Determine the (x, y) coordinate at the center of the cell enclosing the given text.  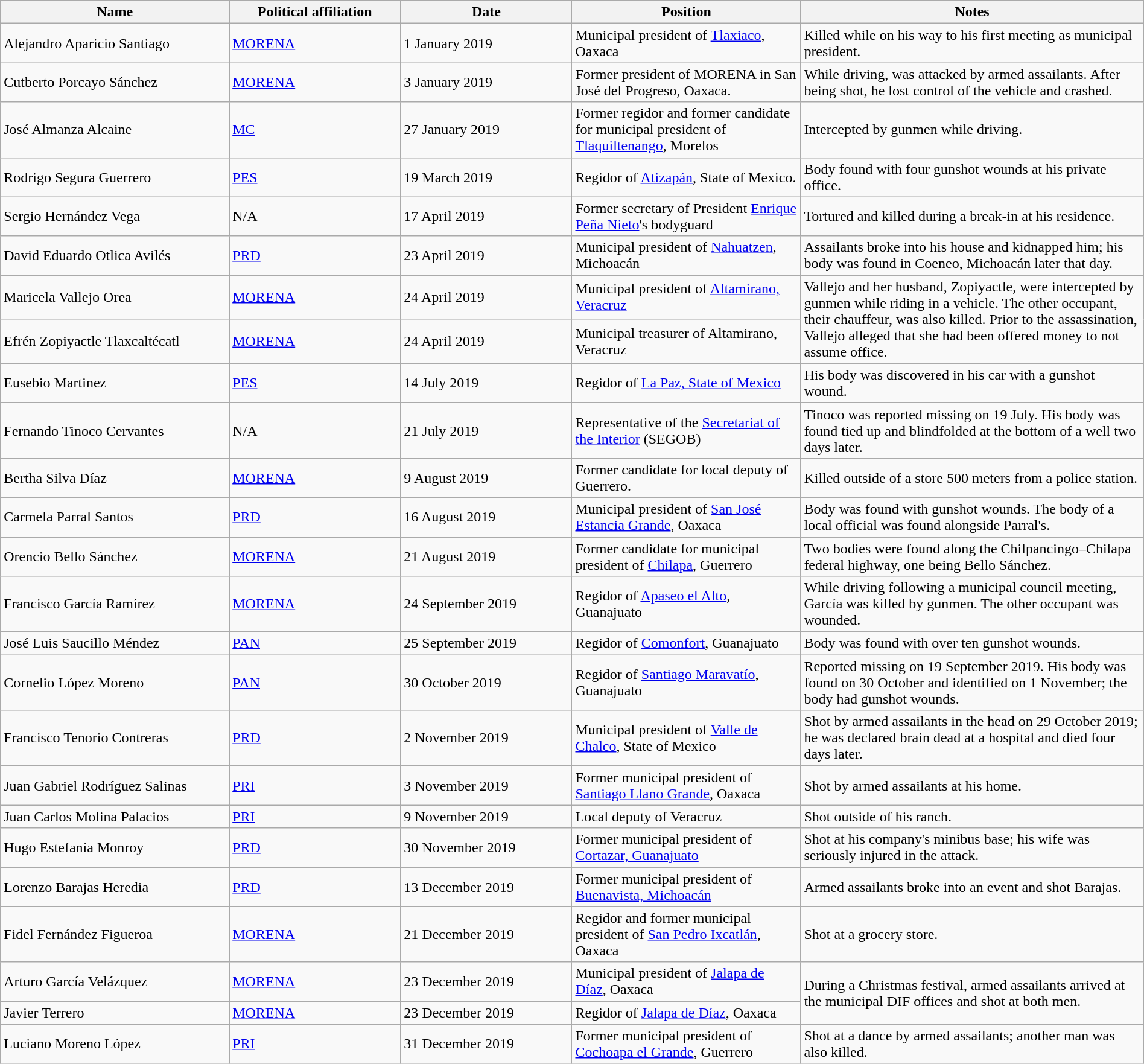
Local deputy of Veracruz (687, 817)
Municipal president of Tlaxiaco, Oaxaca (687, 43)
Shot by armed assailants in the head on 29 October 2019; he was declared brain dead at a hospital and died four days later. (972, 738)
Juan Carlos Molina Palacios (115, 817)
Regidor of Comonfort, Guanajuato (687, 643)
Shot by armed assailants at his home. (972, 786)
Arturo García Velázquez (115, 981)
Two bodies were found along the Chilpancingo–Chilapa federal highway, one being Bello Sánchez. (972, 556)
José Luis Saucillo Méndez (115, 643)
Shot at a grocery store. (972, 934)
Efrén Zopiyactle Tlaxcaltécatl (115, 342)
Cutberto Porcayo Sánchez (115, 82)
23 April 2019 (486, 256)
21 August 2019 (486, 556)
Sergio Hernández Vega (115, 216)
Fidel Fernández Figueroa (115, 934)
Bertha Silva Díaz (115, 478)
Political affiliation (315, 12)
Killed while on his way to his first meeting as municipal president. (972, 43)
José Almanza Alcaine (115, 130)
30 October 2019 (486, 683)
Lorenzo Barajas Heredia (115, 887)
Intercepted by gunmen while driving. (972, 130)
21 December 2019 (486, 934)
Municipal president of Jalapa de Díaz, Oaxaca (687, 981)
30 November 2019 (486, 847)
Eusebio Martinez (115, 383)
3 November 2019 (486, 786)
Notes (972, 12)
Fernando Tinoco Cervantes (115, 430)
21 July 2019 (486, 430)
Hugo Estefanía Monroy (115, 847)
During a Christmas festival, armed assailants arrived at the municipal DIF offices and shot at both men. (972, 993)
Date (486, 12)
Municipal president of San José Estancia Grande, Oaxaca (687, 517)
Municipal treasurer of Altamirano, Veracruz (687, 342)
Alejandro Aparicio Santiago (115, 43)
24 September 2019 (486, 604)
Former municipal president of Cochoapa el Grande, Guerrero (687, 1044)
Regidor of Atizapán, State of Mexico. (687, 177)
While driving, was attacked by armed assailants. After being shot, he lost control of the vehicle and crashed. (972, 82)
27 January 2019 (486, 130)
MC (315, 130)
Regidor of La Paz, State of Mexico (687, 383)
Tinoco was reported missing on 19 July. His body was found tied up and blindfolded at the bottom of a well two days later. (972, 430)
Assailants broke into his house and kidnapped him; his body was found in Coeneo, Michoacán later that day. (972, 256)
Reported missing on 19 September 2019. His body was found on 30 October and identified on 1 November; the body had gunshot wounds. (972, 683)
Former president of MORENA in San José del Progreso, Oaxaca. (687, 82)
Regidor of Jalapa de Díaz, Oaxaca (687, 1013)
Shot at his company's minibus base; his wife was seriously injured in the attack. (972, 847)
Killed outside of a store 500 meters from a police station. (972, 478)
1 January 2019 (486, 43)
19 March 2019 (486, 177)
His body was discovered in his car with a gunshot wound. (972, 383)
25 September 2019 (486, 643)
Name (115, 12)
Shot outside of his ranch. (972, 817)
Body found with four gunshot wounds at his private office. (972, 177)
Juan Gabriel Rodríguez Salinas (115, 786)
Former municipal president of Buenavista, Michoacán (687, 887)
Municipal president of Nahuatzen, Michoacán (687, 256)
Shot at a dance by armed assailants; another man was also killed. (972, 1044)
Body was found with over ten gunshot wounds. (972, 643)
Orencio Bello Sánchez (115, 556)
Former municipal president of Santiago Llano Grande, Oaxaca (687, 786)
Regidor and former municipal president of San Pedro Ixcatlán, Oaxaca (687, 934)
9 November 2019 (486, 817)
Former regidor and former candidate for municipal president of Tlaquiltenango, Morelos (687, 130)
Javier Terrero (115, 1013)
Tortured and killed during a break-in at his residence. (972, 216)
Former candidate for municipal president of Chilapa, Guerrero (687, 556)
Rodrigo Segura Guerrero (115, 177)
Municipal president of Valle de Chalco, State of Mexico (687, 738)
16 August 2019 (486, 517)
3 January 2019 (486, 82)
Luciano Moreno López (115, 1044)
Former candidate for local deputy of Guerrero. (687, 478)
13 December 2019 (486, 887)
Representative of the Secretariat of the Interior (SEGOB) (687, 430)
Position (687, 12)
9 August 2019 (486, 478)
Body was found with gunshot wounds. The body of a local official was found alongside Parral's. (972, 517)
14 July 2019 (486, 383)
2 November 2019 (486, 738)
Maricela Vallejo Orea (115, 297)
While driving following a municipal council meeting, García was killed by gunmen. The other occupant was wounded. (972, 604)
Cornelio López Moreno (115, 683)
Former secretary of President Enrique Peña Nieto's bodyguard (687, 216)
Regidor of Apaseo el Alto, Guanajuato (687, 604)
Regidor of Santiago Maravatío, Guanajuato (687, 683)
17 April 2019 (486, 216)
David Eduardo Otlica Avilés (115, 256)
Carmela Parral Santos (115, 517)
Armed assailants broke into an event and shot Barajas. (972, 887)
31 December 2019 (486, 1044)
Former municipal president of Cortazar, Guanajuato (687, 847)
Francisco Tenorio Contreras (115, 738)
Municipal president of Altamirano, Veracruz (687, 297)
Francisco García Ramírez (115, 604)
